Find where the given text appears and provide that cell's center as [X, Y] coordinate. 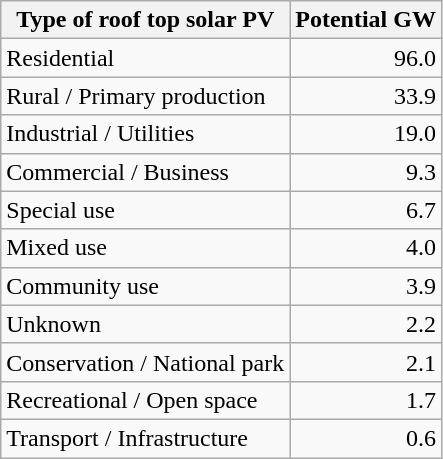
0.6 [366, 438]
Transport / Infrastructure [146, 438]
Potential GW [366, 20]
4.0 [366, 248]
2.2 [366, 324]
19.0 [366, 134]
Unknown [146, 324]
33.9 [366, 96]
6.7 [366, 210]
Community use [146, 286]
Rural / Primary production [146, 96]
2.1 [366, 362]
96.0 [366, 58]
Industrial / Utilities [146, 134]
Residential [146, 58]
9.3 [366, 172]
1.7 [366, 400]
Mixed use [146, 248]
Conservation / National park [146, 362]
Special use [146, 210]
Commercial / Business [146, 172]
Type of roof top solar PV [146, 20]
Recreational / Open space [146, 400]
3.9 [366, 286]
